Identify which cell holds the provided text, then report its [x, y] central coordinate. 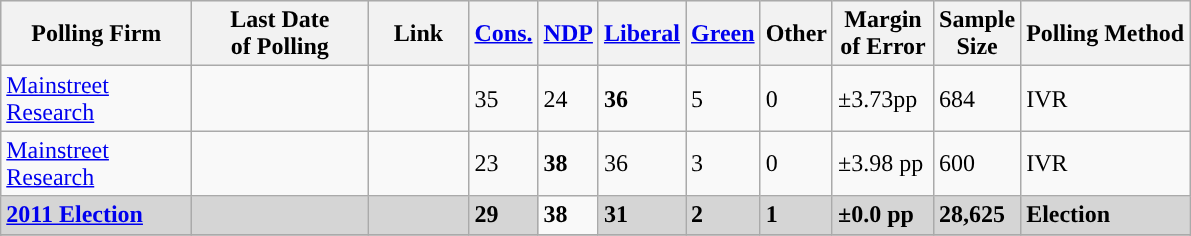
3 [724, 164]
Polling Method [1106, 34]
23 [504, 164]
Other [796, 34]
5 [724, 98]
±3.98 pp [882, 164]
29 [504, 215]
2011 Election [96, 215]
Green [724, 34]
NDP [568, 34]
684 [978, 98]
31 [642, 215]
600 [978, 164]
Liberal [642, 34]
Marginof Error [882, 34]
28,625 [978, 215]
±3.73pp [882, 98]
Link [418, 34]
35 [504, 98]
2 [724, 215]
±0.0 pp [882, 215]
Last Dateof Polling [280, 34]
Election [1106, 215]
Polling Firm [96, 34]
Cons. [504, 34]
1 [796, 215]
24 [568, 98]
SampleSize [978, 34]
